Locate the cell with the specified text and output its [x, y] center coordinate. 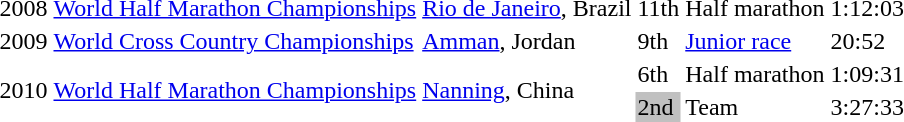
Half marathon [755, 74]
Junior race [755, 41]
Team [755, 107]
Nanning, China [527, 90]
9th [658, 41]
Amman, Jordan [527, 41]
6th [658, 74]
2nd [658, 107]
World Half Marathon Championships [235, 90]
World Cross Country Championships [235, 41]
